Search for the cell housing the specified text and yield its (X, Y) center coordinate. 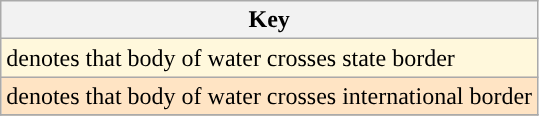
Key (270, 20)
denotes that body of water crosses international border (270, 96)
denotes that body of water crosses state border (270, 58)
